Detect which cell encompasses the target text, then output its [X, Y] center coordinate. 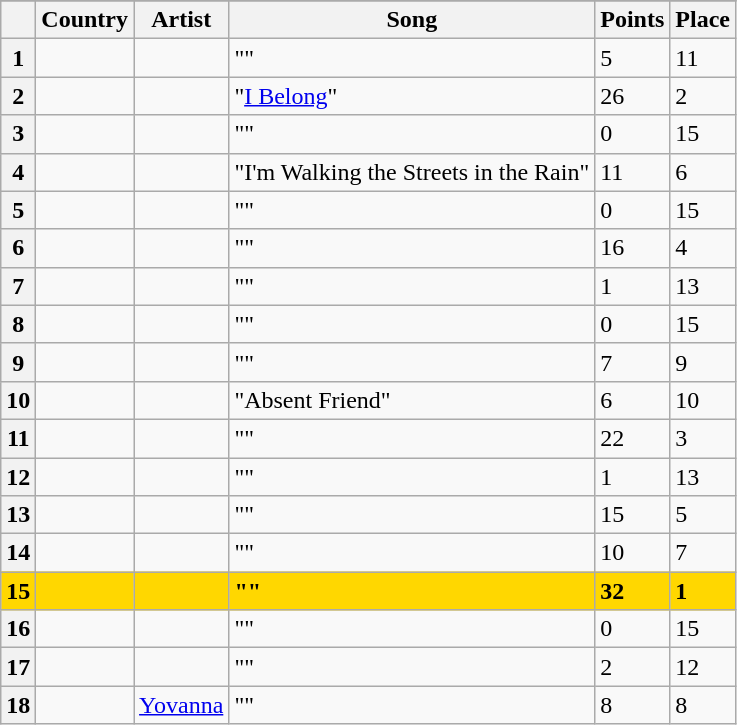
26 [632, 96]
17 [18, 667]
Yovanna [182, 705]
"I'm Walking the Streets in the Rain" [412, 172]
Place [703, 20]
14 [18, 553]
"Absent Friend" [412, 400]
Song [412, 20]
Artist [182, 20]
32 [632, 591]
18 [18, 705]
Country [85, 20]
Points [632, 20]
22 [632, 438]
"I Belong" [412, 96]
